From the cell containing the given text, extract its center point as (x, y) coordinate. 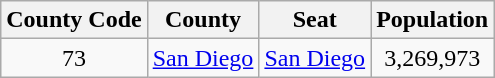
County Code (74, 20)
Population (432, 20)
3,269,973 (432, 58)
73 (74, 58)
County (203, 20)
Seat (315, 20)
